Pinpoint the cell where the given text exists, returning its [X, Y] midpoint coordinate. 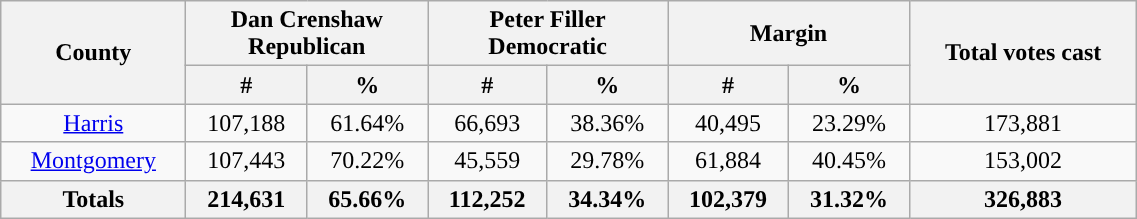
173,881 [1022, 123]
326,883 [1022, 199]
Totals [94, 199]
38.36% [608, 123]
70.22% [368, 161]
61,884 [728, 161]
112,252 [488, 199]
40.45% [850, 161]
214,631 [246, 199]
Montgomery [94, 161]
107,443 [246, 161]
66,693 [488, 123]
Dan CrenshawRepublican [307, 34]
34.34% [608, 199]
County [94, 52]
40,495 [728, 123]
Margin [789, 34]
61.64% [368, 123]
Total votes cast [1022, 52]
65.66% [368, 199]
31.32% [850, 199]
102,379 [728, 199]
29.78% [608, 161]
107,188 [246, 123]
23.29% [850, 123]
Harris [94, 123]
153,002 [1022, 161]
45,559 [488, 161]
Peter FillerDemocratic [548, 34]
